From the cell containing the given text, extract its center point as (x, y) coordinate. 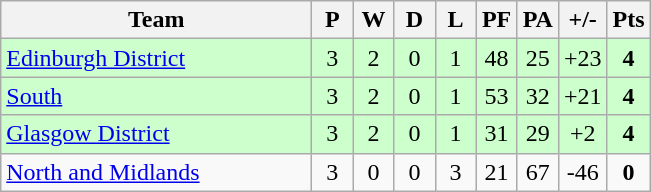
Pts (628, 20)
PF (496, 20)
W (374, 20)
Team (156, 20)
Glasgow District (156, 134)
South (156, 96)
+23 (582, 58)
North and Midlands (156, 172)
31 (496, 134)
53 (496, 96)
-46 (582, 172)
P (332, 20)
48 (496, 58)
D (414, 20)
25 (538, 58)
+/- (582, 20)
+21 (582, 96)
32 (538, 96)
+2 (582, 134)
L (456, 20)
21 (496, 172)
PA (538, 20)
29 (538, 134)
67 (538, 172)
Edinburgh District (156, 58)
